Extract the [x, y] coordinate from the center of the cell holding the provided text.  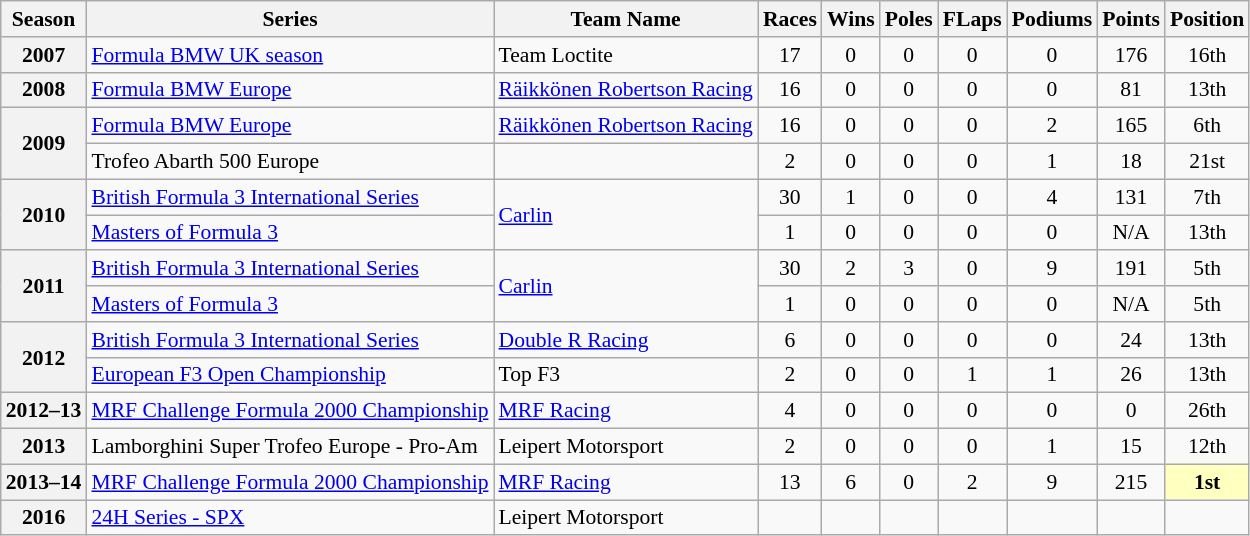
Races [790, 19]
3 [909, 269]
Series [290, 19]
2009 [44, 144]
Top F3 [626, 375]
2010 [44, 214]
6th [1207, 126]
165 [1131, 126]
81 [1131, 90]
Lamborghini Super Trofeo Europe - Pro-Am [290, 447]
26 [1131, 375]
Trofeo Abarth 500 Europe [290, 162]
Double R Racing [626, 340]
215 [1131, 482]
7th [1207, 197]
176 [1131, 55]
2012–13 [44, 411]
Position [1207, 19]
2016 [44, 518]
Points [1131, 19]
Season [44, 19]
Wins [851, 19]
18 [1131, 162]
15 [1131, 447]
131 [1131, 197]
FLaps [972, 19]
2011 [44, 286]
2012 [44, 358]
European F3 Open Championship [290, 375]
1st [1207, 482]
2013–14 [44, 482]
24 [1131, 340]
Poles [909, 19]
Formula BMW UK season [290, 55]
17 [790, 55]
24H Series - SPX [290, 518]
12th [1207, 447]
2007 [44, 55]
26th [1207, 411]
13 [790, 482]
Podiums [1052, 19]
2008 [44, 90]
2013 [44, 447]
Team Loctite [626, 55]
16th [1207, 55]
21st [1207, 162]
191 [1131, 269]
Team Name [626, 19]
